Return (X, Y) of the center of cell containing provided text 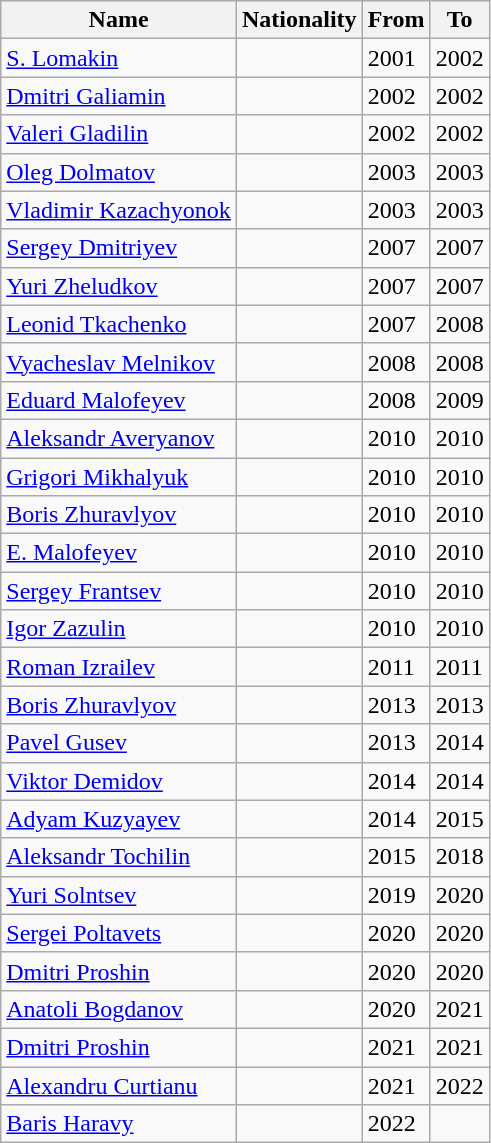
Dmitri Galiamin (119, 96)
Grigori Mikhalyuk (119, 477)
Aleksandr Averyanov (119, 438)
Igor Zazulin (119, 629)
2009 (460, 400)
Viktor Demidov (119, 781)
From (396, 20)
Oleg Dolmatov (119, 172)
Vladimir Kazachyonok (119, 210)
E. Malofeyev (119, 553)
Alexandru Curtianu (119, 1085)
Sergey Dmitriyev (119, 248)
Name (119, 20)
Yuri Zheludkov (119, 286)
Aleksandr Tochilin (119, 857)
Adyam Kuzyayev (119, 819)
Pavel Gusev (119, 743)
Eduard Malofeyev (119, 400)
Baris Haravy (119, 1124)
Yuri Solntsev (119, 895)
2018 (460, 857)
Leonid Tkachenko (119, 324)
Sergey Frantsev (119, 591)
Valeri Gladilin (119, 134)
2019 (396, 895)
2001 (396, 58)
Vyacheslav Melnikov (119, 362)
S. Lomakin (119, 58)
Sergei Poltavets (119, 933)
Nationality (299, 20)
To (460, 20)
Roman Izrailev (119, 667)
Anatoli Bogdanov (119, 1009)
